Determine the (x, y) coordinate at the center of the cell enclosing the given text.  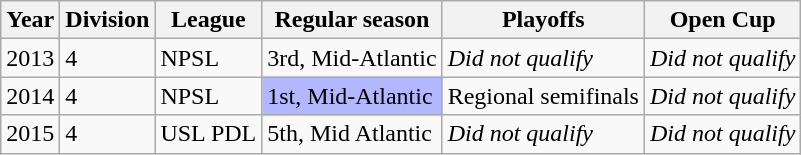
2013 (30, 58)
Division (108, 20)
1st, Mid-Atlantic (352, 96)
Regular season (352, 20)
Playoffs (543, 20)
2015 (30, 134)
2014 (30, 96)
Year (30, 20)
USL PDL (208, 134)
Regional semifinals (543, 96)
Open Cup (722, 20)
3rd, Mid-Atlantic (352, 58)
League (208, 20)
5th, Mid Atlantic (352, 134)
